Return the (X, Y) coordinate for the center point of the cell that contains the specified text.  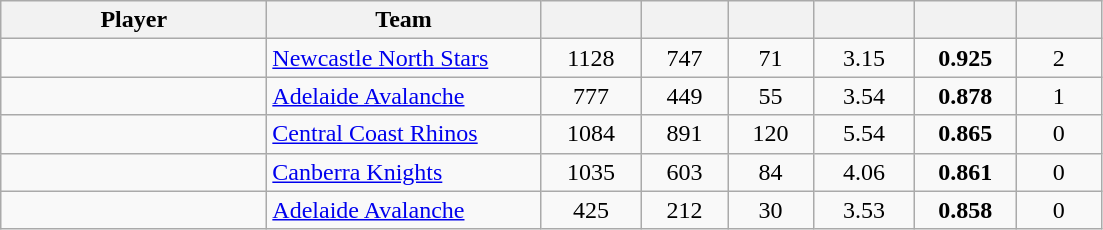
120 (771, 134)
747 (684, 58)
891 (684, 134)
3.53 (864, 210)
212 (684, 210)
30 (771, 210)
0.861 (966, 172)
1084 (590, 134)
603 (684, 172)
777 (590, 96)
84 (771, 172)
3.15 (864, 58)
0.858 (966, 210)
71 (771, 58)
0.878 (966, 96)
0.865 (966, 134)
1035 (590, 172)
1128 (590, 58)
1 (1059, 96)
Central Coast Rhinos (404, 134)
449 (684, 96)
55 (771, 96)
2 (1059, 58)
425 (590, 210)
4.06 (864, 172)
0.925 (966, 58)
5.54 (864, 134)
Newcastle North Stars (404, 58)
Player (134, 20)
Canberra Knights (404, 172)
Team (404, 20)
3.54 (864, 96)
